Output the [x, y] coordinate of the center of the cell containing the given text.  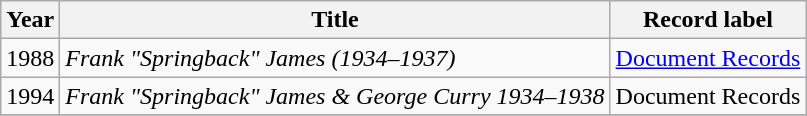
1988 [30, 58]
Record label [708, 20]
Frank "Springback" James & George Curry 1934–1938 [335, 96]
Year [30, 20]
Title [335, 20]
1994 [30, 96]
Frank "Springback" James (1934–1937) [335, 58]
